Return the [X, Y] coordinate for the center point of the cell that contains the specified text.  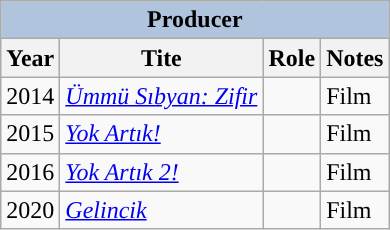
2015 [30, 134]
Gelincik [162, 210]
Yok Artık 2! [162, 172]
2016 [30, 172]
2014 [30, 96]
Notes [355, 58]
Tite [162, 58]
Year [30, 58]
Ümmü Sıbyan: Zifir [162, 96]
Yok Artık! [162, 134]
Producer [195, 20]
Role [292, 58]
2020 [30, 210]
